For the text-containing cell, return its midpoint in (x, y) coordinate format. 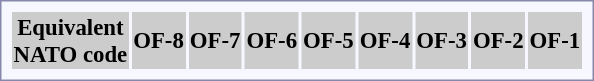
OF-5 (329, 40)
OF-2 (498, 40)
OF-4 (385, 40)
OF-8 (159, 40)
EquivalentNATO code (70, 40)
OF-6 (272, 40)
OF-7 (215, 40)
OF-1 (555, 40)
OF-3 (442, 40)
